Return [x, y] of the center of cell containing provided text 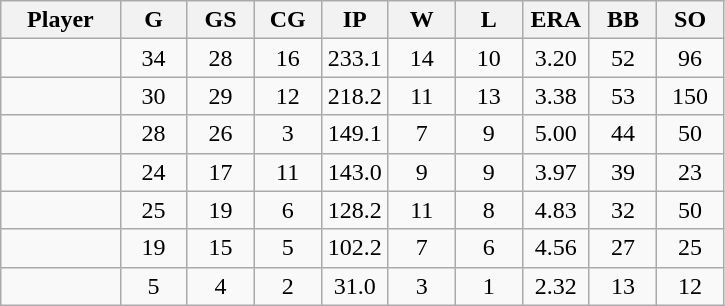
29 [220, 96]
4.56 [556, 248]
218.2 [354, 96]
149.1 [354, 134]
4 [220, 286]
102.2 [354, 248]
143.0 [354, 172]
BB [622, 20]
26 [220, 134]
24 [154, 172]
15 [220, 248]
2 [288, 286]
44 [622, 134]
34 [154, 58]
2.32 [556, 286]
23 [690, 172]
ERA [556, 20]
53 [622, 96]
30 [154, 96]
10 [488, 58]
14 [422, 58]
IP [354, 20]
233.1 [354, 58]
G [154, 20]
31.0 [354, 286]
96 [690, 58]
3.38 [556, 96]
CG [288, 20]
GS [220, 20]
27 [622, 248]
3.20 [556, 58]
W [422, 20]
128.2 [354, 210]
1 [488, 286]
Player [60, 20]
L [488, 20]
SO [690, 20]
52 [622, 58]
4.83 [556, 210]
5.00 [556, 134]
3.97 [556, 172]
17 [220, 172]
150 [690, 96]
32 [622, 210]
39 [622, 172]
8 [488, 210]
16 [288, 58]
